Provide the (x, y) coordinate of the cell's center where the given text is located.  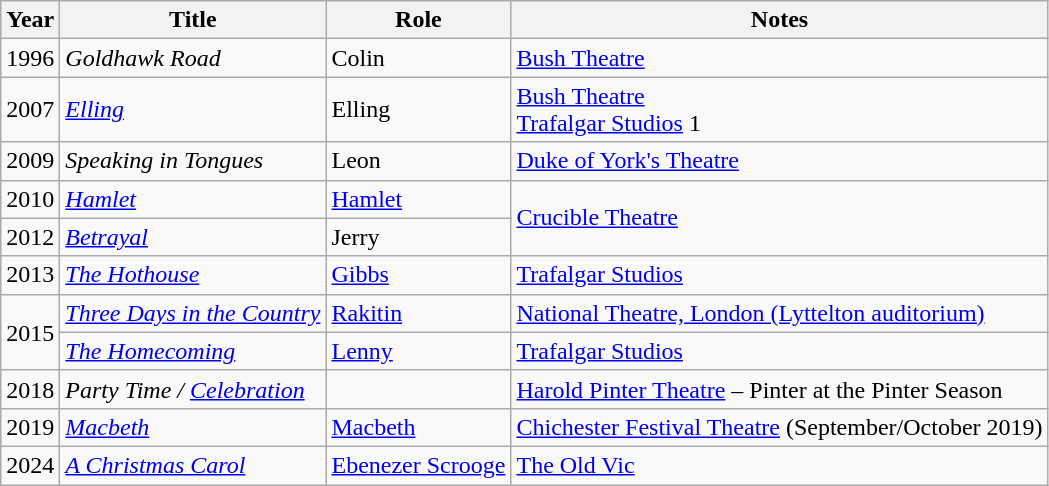
Title (193, 20)
2018 (30, 389)
Colin (418, 58)
The Homecoming (193, 351)
The Hothouse (193, 275)
2019 (30, 427)
Bush TheatreTrafalgar Studios 1 (780, 110)
2012 (30, 237)
Ebenezer Scrooge (418, 465)
Three Days in the Country (193, 313)
Harold Pinter Theatre – Pinter at the Pinter Season (780, 389)
Rakitin (418, 313)
2009 (30, 161)
2010 (30, 199)
A Christmas Carol (193, 465)
1996 (30, 58)
Gibbs (418, 275)
Role (418, 20)
Leon (418, 161)
Goldhawk Road (193, 58)
Crucible Theatre (780, 218)
Jerry (418, 237)
Betrayal (193, 237)
Duke of York's Theatre (780, 161)
2007 (30, 110)
National Theatre, London (Lyttelton auditorium) (780, 313)
Bush Theatre (780, 58)
Notes (780, 20)
2024 (30, 465)
Party Time / Celebration (193, 389)
The Old Vic (780, 465)
Speaking in Tongues (193, 161)
Year (30, 20)
2015 (30, 332)
Lenny (418, 351)
2013 (30, 275)
Chichester Festival Theatre (September/October 2019) (780, 427)
